From the cell containing the given text, extract its center point as (x, y) coordinate. 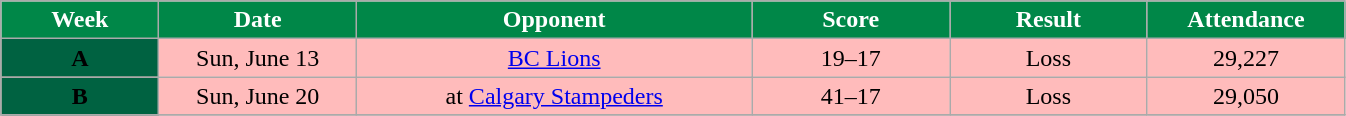
19–17 (851, 58)
41–17 (851, 96)
Result (1049, 20)
29,227 (1246, 58)
Sun, June 13 (258, 58)
A (80, 58)
Sun, June 20 (258, 96)
Attendance (1246, 20)
B (80, 96)
BC Lions (554, 58)
at Calgary Stampeders (554, 96)
Opponent (554, 20)
Score (851, 20)
29,050 (1246, 96)
Week (80, 20)
Date (258, 20)
